Output the (X, Y) coordinate of the center of the cell containing the given text.  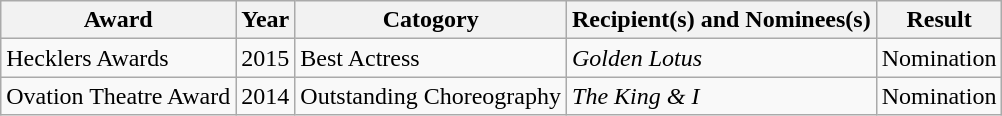
Outstanding Choreography (431, 96)
Recipient(s) and Nominees(s) (722, 20)
Year (266, 20)
2015 (266, 58)
Award (118, 20)
Best Actress (431, 58)
Golden Lotus (722, 58)
The King & I (722, 96)
Hecklers Awards (118, 58)
2014 (266, 96)
Catogory (431, 20)
Ovation Theatre Award (118, 96)
Result (939, 20)
